Search for the cell housing the specified text and yield its (X, Y) center coordinate. 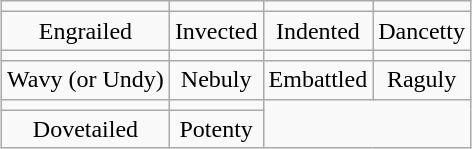
Invected (216, 31)
Potenty (216, 129)
Nebuly (216, 80)
Dancetty (422, 31)
Wavy (or Undy) (86, 80)
Dovetailed (86, 129)
Raguly (422, 80)
Indented (318, 31)
Engrailed (86, 31)
Embattled (318, 80)
